Scan for the cell matching the given text and deliver its [x, y] coordinate at center. 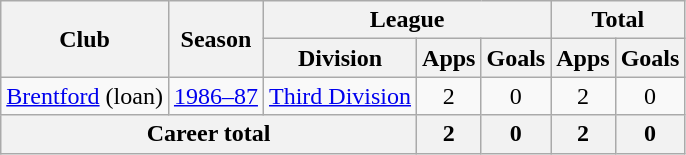
Third Division [340, 96]
Club [85, 39]
1986–87 [216, 96]
Total [618, 20]
Division [340, 58]
League [406, 20]
Season [216, 39]
Career total [209, 134]
Brentford (loan) [85, 96]
